Return (x, y) of the center of cell containing provided text 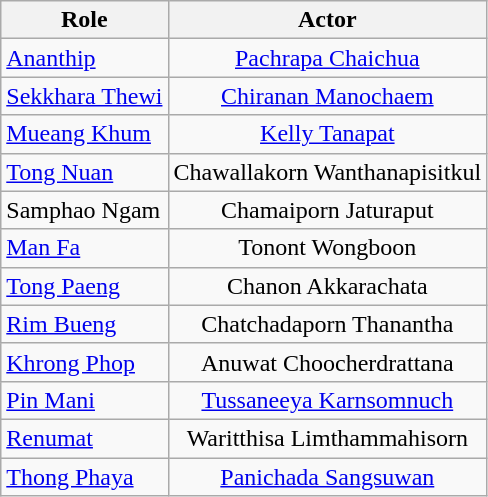
Chamaiporn Jaturaput (328, 210)
Pachrapa Chaichua (328, 58)
Actor (328, 20)
Panichada Sangsuwan (328, 477)
Role (84, 20)
Mueang Khum (84, 134)
Thong Phaya (84, 477)
Tong Nuan (84, 172)
Rim Bueng (84, 324)
Pin Mani (84, 400)
Waritthisa Limthammahisorn (328, 438)
Renumat (84, 438)
Anuwat Choocherdrattana (328, 362)
Samphao Ngam (84, 210)
Tong Paeng (84, 286)
Kelly Tanapat (328, 134)
Chatchadaporn Thanantha (328, 324)
Man Fa (84, 248)
Sekkhara Thewi (84, 96)
Ananthip (84, 58)
Chiranan Manochaem (328, 96)
Khrong Phop (84, 362)
Chanon Akkarachata (328, 286)
Chawallakorn Wanthanapisitkul (328, 172)
Tussaneeya Karnsomnuch (328, 400)
Tonont Wongboon (328, 248)
